Return the (X, Y) coordinate for the center point of the cell that contains the specified text.  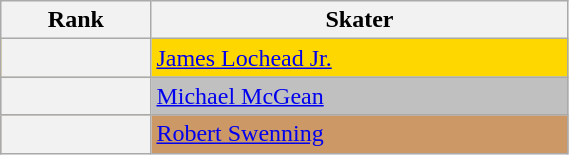
Skater (360, 20)
Michael McGean (360, 96)
James Lochead Jr. (360, 58)
Rank (76, 20)
Robert Swenning (360, 134)
